Extract the (x, y) coordinate from the center of the cell holding the provided text.  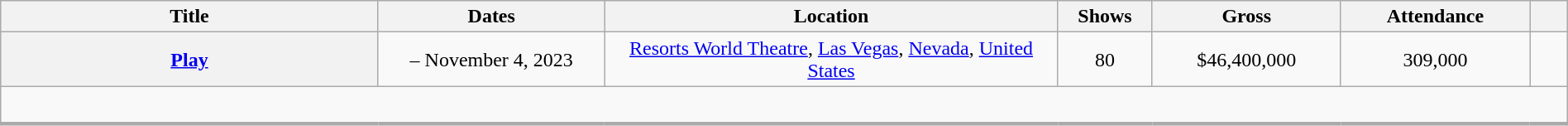
Gross (1246, 17)
309,000 (1435, 60)
$46,400,000 (1246, 60)
80 (1105, 60)
Dates (491, 17)
Play (190, 60)
Resorts World Theatre, Las Vegas, Nevada, United States (831, 60)
Attendance (1435, 17)
Shows (1105, 17)
– November 4, 2023 (491, 60)
Title (190, 17)
Location (831, 17)
